Search for the cell housing the specified text and yield its [X, Y] center coordinate. 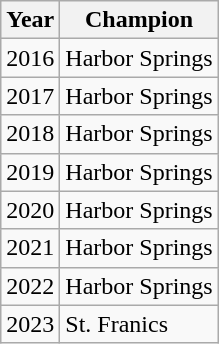
2021 [30, 248]
Champion [139, 20]
2022 [30, 286]
Year [30, 20]
2017 [30, 96]
2019 [30, 172]
St. Franics [139, 324]
2023 [30, 324]
2020 [30, 210]
2018 [30, 134]
2016 [30, 58]
